Output the (X, Y) coordinate of the center of the cell containing the given text.  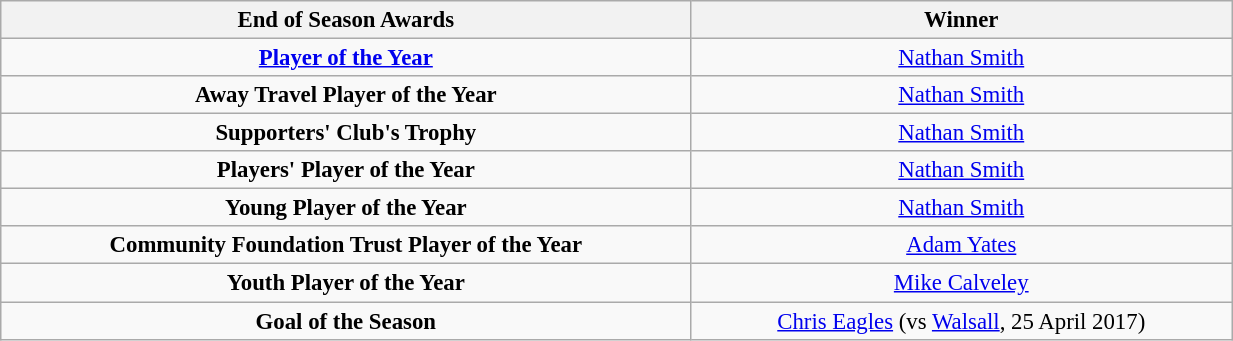
Supporters' Club's Trophy (346, 133)
End of Season Awards (346, 20)
Mike Calveley (962, 283)
Players' Player of the Year (346, 170)
Young Player of the Year (346, 208)
Player of the Year (346, 58)
Winner (962, 20)
Goal of the Season (346, 321)
Adam Yates (962, 245)
Chris Eagles (vs Walsall, 25 April 2017) (962, 321)
Away Travel Player of the Year (346, 95)
Youth Player of the Year (346, 283)
Community Foundation Trust Player of the Year (346, 245)
